Detect which cell encompasses the target text, then output its (x, y) center coordinate. 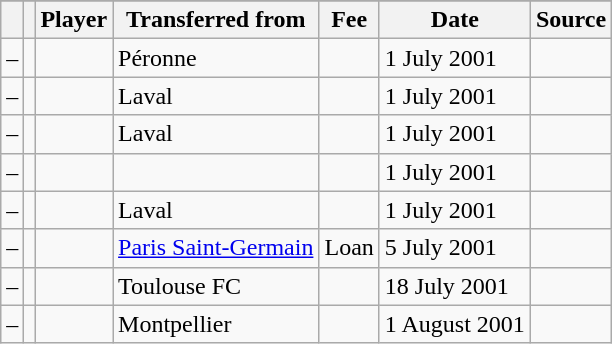
Source (570, 20)
Loan (349, 248)
Transferred from (216, 20)
Paris Saint-Germain (216, 248)
1 August 2001 (454, 324)
Player (74, 20)
18 July 2001 (454, 286)
5 July 2001 (454, 248)
Toulouse FC (216, 286)
Péronne (216, 58)
Fee (349, 20)
Date (454, 20)
Montpellier (216, 324)
